From the cell containing the given text, extract its center point as (x, y) coordinate. 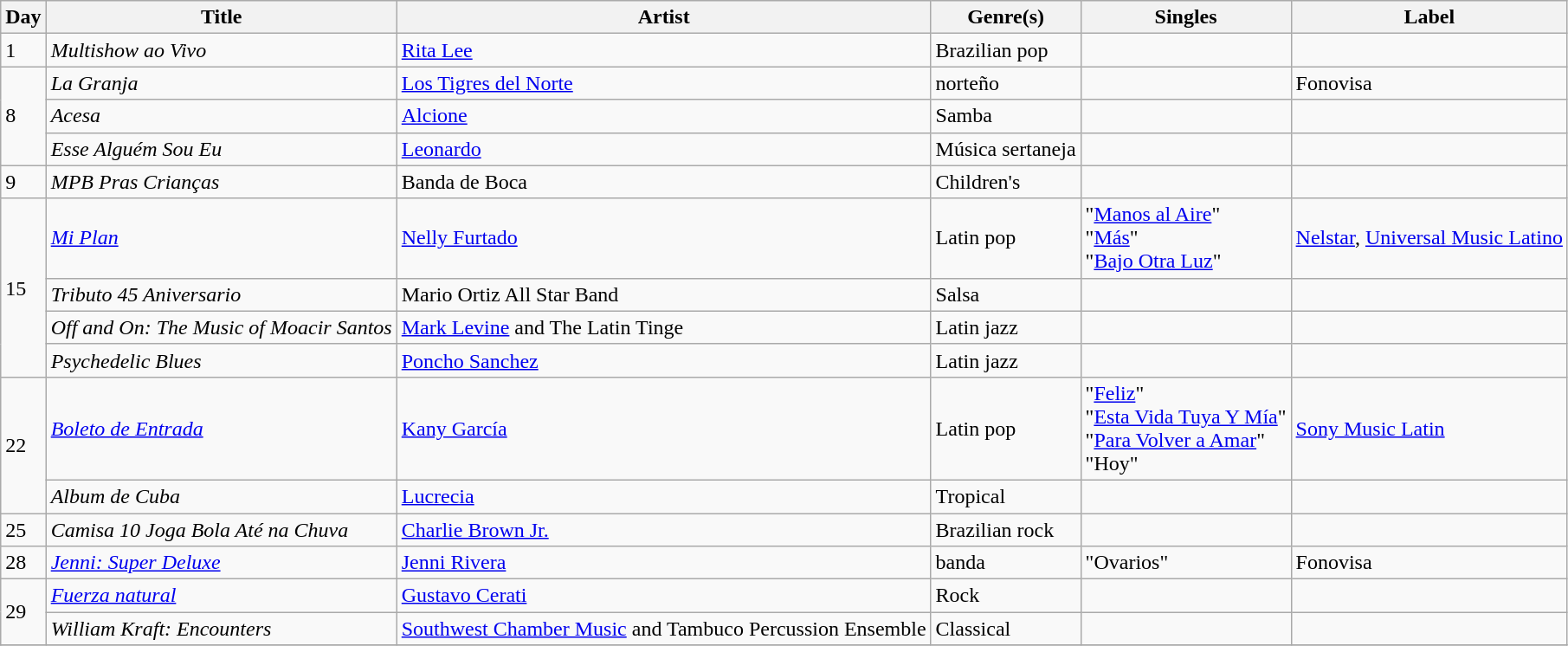
Rock (1006, 596)
Album de Cuba (222, 496)
9 (23, 182)
Poncho Sanchez (663, 360)
Los Tigres del Norte (663, 83)
Day (23, 17)
Música sertaneja (1006, 149)
1 (23, 50)
"Ovarios" (1186, 563)
Esse Alguém Sou Eu (222, 149)
15 (23, 287)
29 (23, 612)
Artist (663, 17)
Fuerza natural (222, 596)
La Granja (222, 83)
Off and On: The Music of Moacir Santos (222, 327)
Label (1429, 17)
Mario Ortiz All Star Band (663, 294)
Nelstar, Universal Music Latino (1429, 238)
Sony Music Latin (1429, 428)
MPB Pras Crianças (222, 182)
Brazilian rock (1006, 529)
Alcione (663, 116)
Gustavo Cerati (663, 596)
Lucrecia (663, 496)
Mark Levine and The Latin Tinge (663, 327)
William Kraft: Encounters (222, 629)
Multishow ao Vivo (222, 50)
Jenni: Super Deluxe (222, 563)
Children's (1006, 182)
"Feliz""Esta Vida Tuya Y Mía""Para Volver a Amar""Hoy" (1186, 428)
Psychedelic Blues (222, 360)
Tropical (1006, 496)
banda (1006, 563)
Singles (1186, 17)
Mi Plan (222, 238)
Title (222, 17)
norteño (1006, 83)
Tributo 45 Aniversario (222, 294)
Boleto de Entrada (222, 428)
Genre(s) (1006, 17)
22 (23, 445)
Brazilian pop (1006, 50)
Salsa (1006, 294)
"Manos al Aire""Más""Bajo Otra Luz" (1186, 238)
Kany García (663, 428)
Southwest Chamber Music and Tambuco Percussion Ensemble (663, 629)
Samba (1006, 116)
Classical (1006, 629)
Acesa (222, 116)
Nelly Furtado (663, 238)
Leonardo (663, 149)
Rita Lee (663, 50)
8 (23, 116)
25 (23, 529)
Camisa 10 Joga Bola Até na Chuva (222, 529)
Banda de Boca (663, 182)
Charlie Brown Jr. (663, 529)
28 (23, 563)
Jenni Rivera (663, 563)
